Determine the (X, Y) coordinate at the center of the cell enclosing the given text.  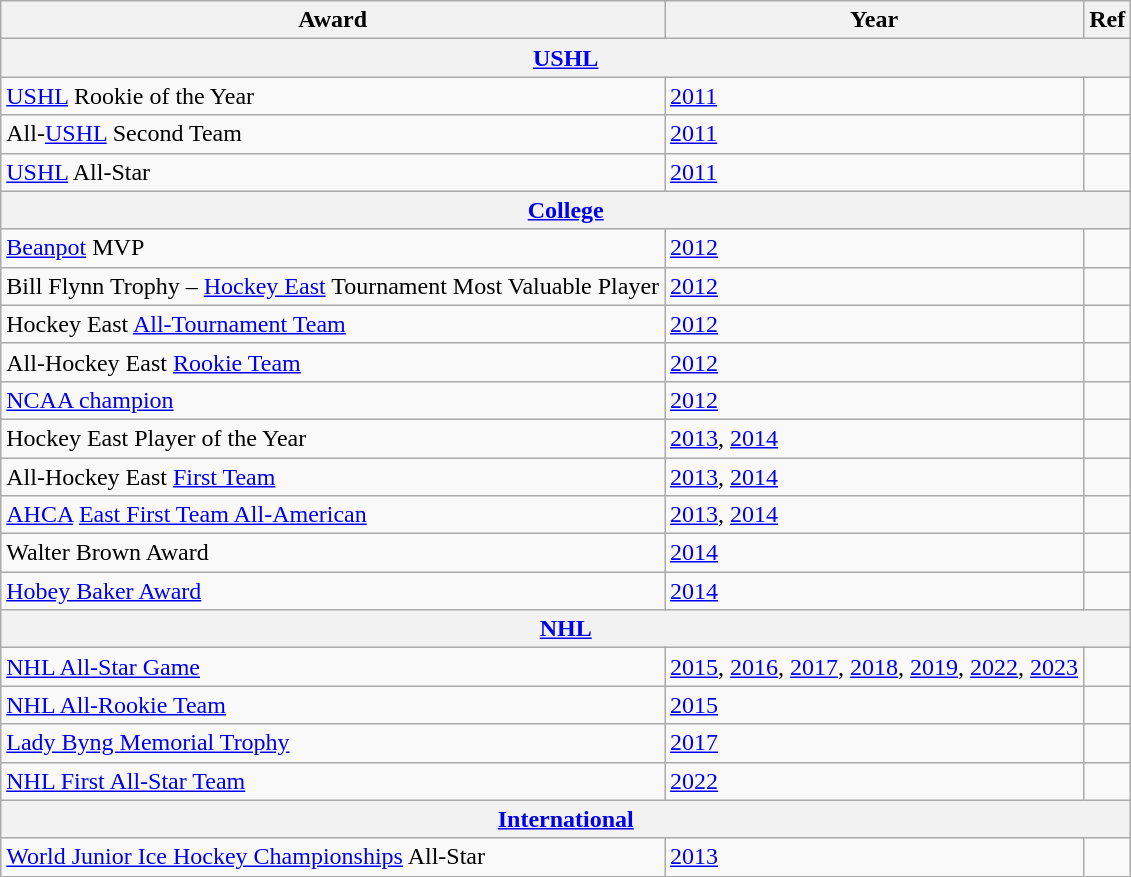
NHL All-Rookie Team (333, 705)
Year (874, 20)
International (566, 819)
NCAA champion (333, 400)
Walter Brown Award (333, 553)
Beanpot MVP (333, 248)
2015 (874, 705)
NHL All-Star Game (333, 667)
2013 (874, 857)
All-USHL Second Team (333, 134)
Hockey East All-Tournament Team (333, 324)
Bill Flynn Trophy – Hockey East Tournament Most Valuable Player (333, 286)
USHL (566, 58)
AHCA East First Team All-American (333, 515)
Hobey Baker Award (333, 591)
2022 (874, 781)
Hockey East Player of the Year (333, 438)
NHL (566, 629)
College (566, 210)
Lady Byng Memorial Trophy (333, 743)
Award (333, 20)
2015, 2016, 2017, 2018, 2019, 2022, 2023 (874, 667)
All-Hockey East Rookie Team (333, 362)
2017 (874, 743)
Ref (1108, 20)
NHL First All-Star Team (333, 781)
USHL All-Star (333, 172)
All-Hockey East First Team (333, 477)
USHL Rookie of the Year (333, 96)
World Junior Ice Hockey Championships All-Star (333, 857)
